Capture the cell that displays the provided text and extract its [x, y] central coordinate. 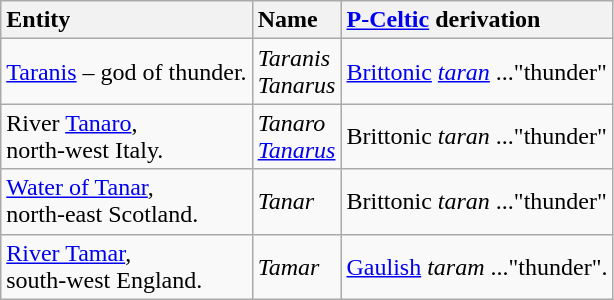
River Tanaro,north-west Italy. [126, 136]
Name [296, 20]
Gaulish taram ..."thunder". [477, 266]
River Tamar,south-west England. [126, 266]
TanaroTanarus [296, 136]
Tanar [296, 202]
Water of Tanar,north-east Scotland. [126, 202]
TaranisTanarus [296, 72]
P-Celtic derivation [477, 20]
Entity [126, 20]
Taranis – god of thunder. [126, 72]
Tamar [296, 266]
